Detect which cell encompasses the target text, then output its (x, y) center coordinate. 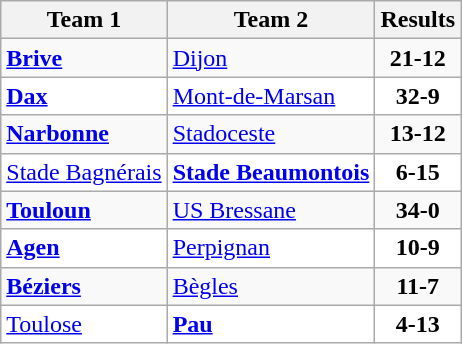
34-0 (418, 210)
Toulose (84, 324)
32-9 (418, 96)
Stadoceste (271, 134)
Pau (271, 324)
6-15 (418, 172)
Dijon (271, 58)
11-7 (418, 286)
Team 2 (271, 20)
21-12 (418, 58)
Stade Beaumontois (271, 172)
4-13 (418, 324)
10-9 (418, 248)
Béziers (84, 286)
Dax (84, 96)
Results (418, 20)
Perpignan (271, 248)
Stade Bagnérais (84, 172)
13-12 (418, 134)
Narbonne (84, 134)
US Bressane (271, 210)
Brive (84, 58)
Agen (84, 248)
Team 1 (84, 20)
Touloun (84, 210)
Bègles (271, 286)
Mont-de-Marsan (271, 96)
